Locate the cell with the specified text and output its [x, y] center coordinate. 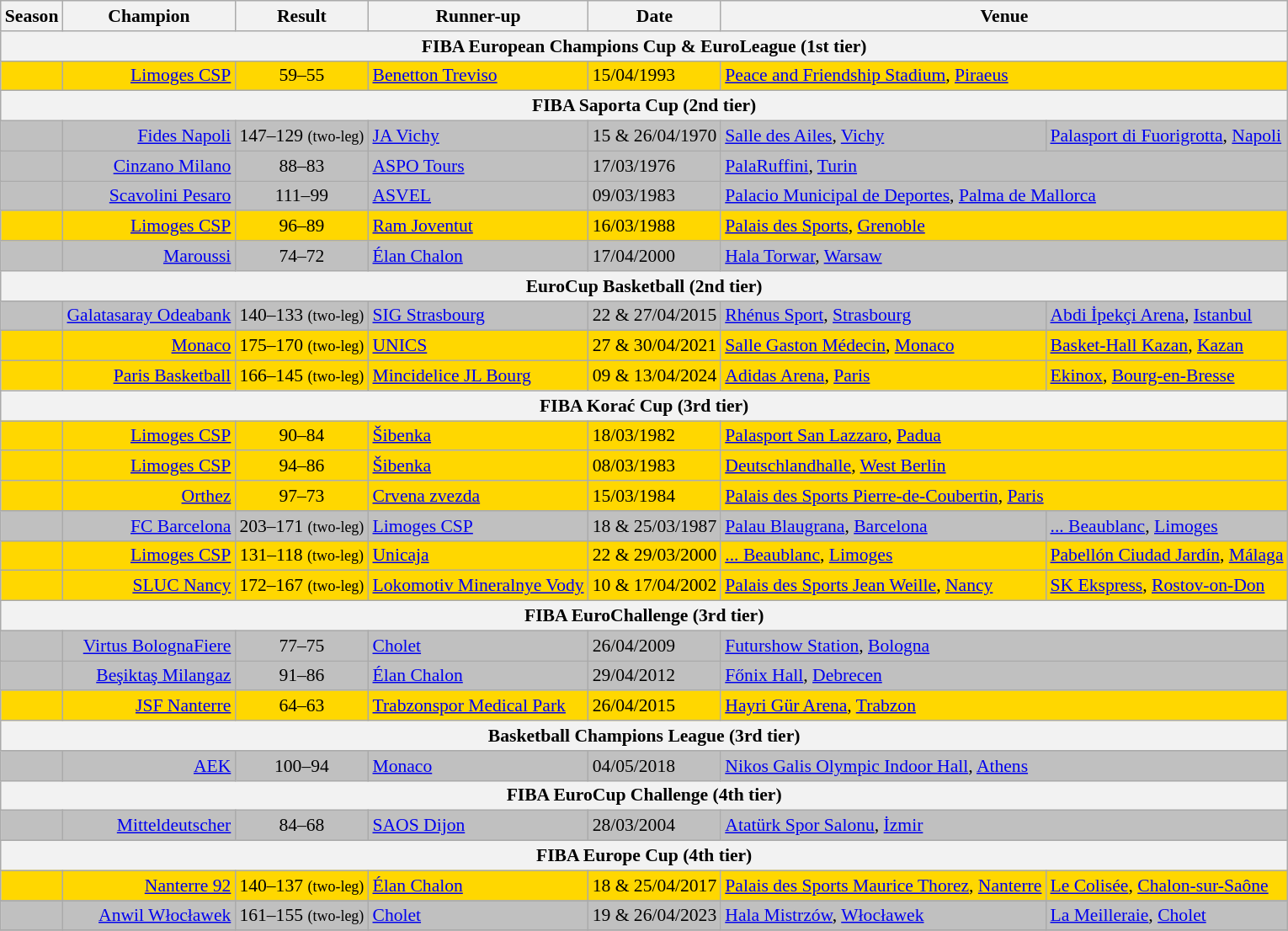
JA Vichy [478, 136]
08/03/1983 [655, 466]
Mitteldeutscher [148, 826]
FIBA EuroChallenge (3rd tier) [645, 616]
26/04/2009 [655, 646]
131–118 (two-leg) [301, 556]
Maroussi [148, 256]
15 & 26/04/1970 [655, 136]
111–99 [301, 196]
Fides Napoli [148, 136]
64–63 [301, 706]
84–68 [301, 826]
JSF Nanterre [148, 706]
Orthez [148, 496]
Palasport San Lazzaro, Padua [1003, 436]
Runner-up [478, 16]
Basketball Champions League (3rd tier) [645, 736]
SK Ekspress, Rostov-on-Don [1167, 586]
18 & 25/04/2017 [655, 886]
SAOS Dijon [478, 826]
18/03/1982 [655, 436]
FIBA Europe Cup (4th tier) [645, 856]
91–86 [301, 676]
Palau Blaugrana, Barcelona [883, 526]
Ram Joventut [478, 226]
FIBA Korać Cup (3rd tier) [645, 406]
Trabzonspor Medical Park [478, 706]
147–129 (two-leg) [301, 136]
Palais des Sports, Grenoble [1003, 226]
15/04/1993 [655, 76]
Venue [1003, 16]
203–171 (two-leg) [301, 526]
ASPO Tours [478, 166]
FIBA European Champions Cup & EuroLeague (1st tier) [645, 46]
Le Colisée, Chalon-sur-Saône [1167, 886]
Deutschlandhalle, West Berlin [1003, 466]
10 & 17/04/2002 [655, 586]
Season [32, 16]
La Meilleraie, Cholet [1167, 916]
140–137 (two-leg) [301, 886]
Date [655, 16]
Crvena zvezda [478, 496]
Pabellón Ciudad Jardín, Málaga [1167, 556]
74–72 [301, 256]
59–55 [301, 76]
Beşiktaş Milangaz [148, 676]
FIBA EuroCup Challenge (4th tier) [645, 795]
Cinzano Milano [148, 166]
175–170 (two-leg) [301, 346]
88–83 [301, 166]
Benetton Treviso [478, 76]
Palais des Sports Jean Weille, Nancy [883, 586]
Abdi İpekçi Arena, Istanbul [1167, 316]
04/05/2018 [655, 766]
Galatasaray Odeabank [148, 316]
Salle des Ailes, Vichy [883, 136]
Adidas Arena, Paris [883, 376]
Result [301, 16]
77–75 [301, 646]
29/04/2012 [655, 676]
Rhénus Sport, Strasbourg [883, 316]
AEK [148, 766]
94–86 [301, 466]
Ekinox, Bourg-en-Bresse [1167, 376]
Peace and Friendship Stadium, Piraeus [1003, 76]
UNICS [478, 346]
Paris Basketball [148, 376]
Nanterre 92 [148, 886]
Hala Torwar, Warsaw [1003, 256]
90–84 [301, 436]
Basket-Hall Kazan, Kazan [1167, 346]
Palais des Sports Pierre-de-Coubertin, Paris [1003, 496]
17/04/2000 [655, 256]
166–145 (two-leg) [301, 376]
PalaRuffini, Turin [1003, 166]
27 & 30/04/2021 [655, 346]
Hala Mistrzów, Włocławek [883, 916]
Mincidelice JL Bourg [478, 376]
Palasport di Fuorigrotta, Napoli [1167, 136]
Nikos Galis Olympic Indoor Hall, Athens [1003, 766]
97–73 [301, 496]
Virtus BolognaFiere [148, 646]
Unicaja [478, 556]
Anwil Włocławek [148, 916]
22 & 29/03/2000 [655, 556]
18 & 25/03/1987 [655, 526]
17/03/1976 [655, 166]
Főnix Hall, Debrecen [1003, 676]
96–89 [301, 226]
FC Barcelona [148, 526]
09/03/1983 [655, 196]
161–155 (two-leg) [301, 916]
EuroCup Basketball (2nd tier) [645, 286]
15/03/1984 [655, 496]
Champion [148, 16]
Palais des Sports Maurice Thorez, Nanterre [883, 886]
Scavolini Pesaro [148, 196]
ASVEL [478, 196]
172–167 (two-leg) [301, 586]
Futurshow Station, Bologna [1003, 646]
Atatürk Spor Salonu, İzmir [1003, 826]
19 & 26/04/2023 [655, 916]
Salle Gaston Médecin, Monaco [883, 346]
28/03/2004 [655, 826]
Palacio Municipal de Deportes, Palma de Mallorca [1003, 196]
SLUC Nancy [148, 586]
FIBA Saporta Cup (2nd tier) [645, 106]
100–94 [301, 766]
Lokomotiv Mineralnye Vody [478, 586]
22 & 27/04/2015 [655, 316]
SIG Strasbourg [478, 316]
140–133 (two-leg) [301, 316]
09 & 13/04/2024 [655, 376]
Hayri Gür Arena, Trabzon [1003, 706]
26/04/2015 [655, 706]
16/03/1988 [655, 226]
